Extract the [x, y] coordinate from the center of the cell holding the provided text.  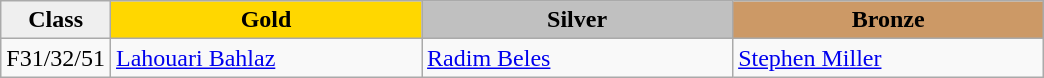
Stephen Miller [888, 58]
Gold [266, 20]
Radim Beles [578, 58]
Class [56, 20]
Lahouari Bahlaz [266, 58]
F31/32/51 [56, 58]
Bronze [888, 20]
Silver [578, 20]
